Find where the given text appears and provide that cell's center as (x, y) coordinate. 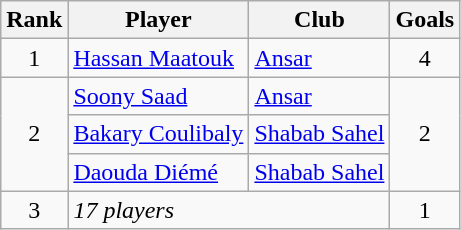
Soony Saad (158, 96)
Player (158, 20)
Goals (425, 20)
3 (34, 210)
17 players (229, 210)
4 (425, 58)
Club (320, 20)
Daouda Diémé (158, 172)
Hassan Maatouk (158, 58)
Rank (34, 20)
Bakary Coulibaly (158, 134)
